From the cell containing the given text, extract its center point as (X, Y) coordinate. 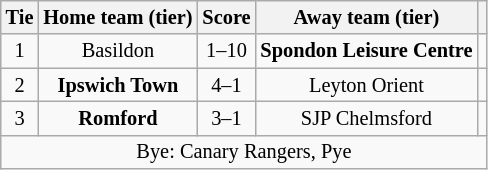
Bye: Canary Rangers, Pye (244, 152)
3 (20, 118)
4–1 (226, 85)
Away team (tier) (366, 17)
Leyton Orient (366, 85)
Tie (20, 17)
1–10 (226, 51)
SJP Chelmsford (366, 118)
1 (20, 51)
Basildon (118, 51)
Romford (118, 118)
2 (20, 85)
Ipswich Town (118, 85)
Spondon Leisure Centre (366, 51)
Score (226, 17)
Home team (tier) (118, 17)
3–1 (226, 118)
